Capture the cell that displays the provided text and extract its (X, Y) central coordinate. 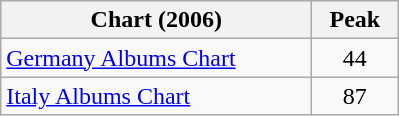
Germany Albums Chart (156, 58)
Italy Albums Chart (156, 96)
87 (355, 96)
Peak (355, 20)
Chart (2006) (156, 20)
44 (355, 58)
